Return (X, Y) of the center of cell containing provided text 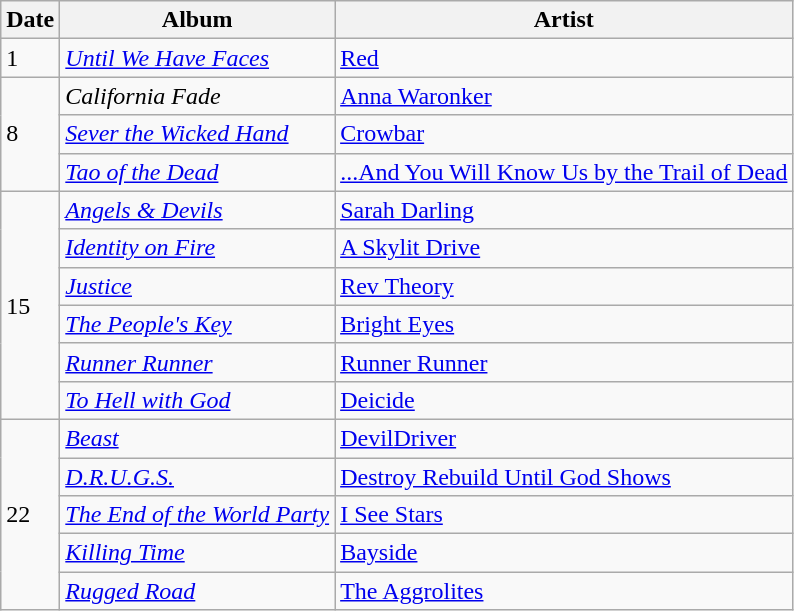
Deicide (564, 400)
The Aggrolites (564, 591)
Crowbar (564, 134)
Rev Theory (564, 286)
Tao of the Dead (198, 172)
The People's Key (198, 324)
Until We Have Faces (198, 58)
Destroy Rebuild Until God Shows (564, 477)
Killing Time (198, 553)
Artist (564, 20)
Date (30, 20)
Angels & Devils (198, 210)
California Fade (198, 96)
I See Stars (564, 515)
Sarah Darling (564, 210)
8 (30, 134)
DevilDriver (564, 438)
A Skylit Drive (564, 248)
Sever the Wicked Hand (198, 134)
Album (198, 20)
22 (30, 514)
15 (30, 305)
Bright Eyes (564, 324)
Red (564, 58)
D.R.U.G.S. (198, 477)
Identity on Fire (198, 248)
...And You Will Know Us by the Trail of Dead (564, 172)
Anna Waronker (564, 96)
Rugged Road (198, 591)
1 (30, 58)
The End of the World Party (198, 515)
Bayside (564, 553)
To Hell with God (198, 400)
Beast (198, 438)
Justice (198, 286)
